Provide the (x, y) coordinate of the cell's center where the given text is located.  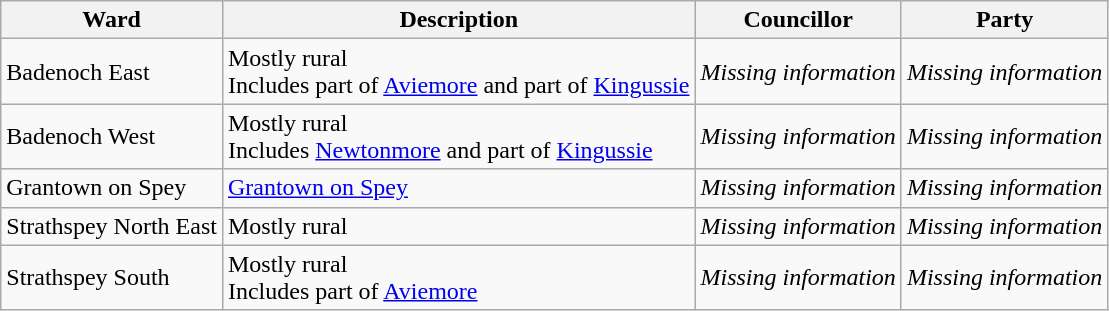
Mostly rural Includes Newtonmore and part of Kingussie (458, 136)
Description (458, 20)
Badenoch West (112, 136)
Ward (112, 20)
Mostly rural Includes part of Aviemore and part of Kingussie (458, 72)
Mostly rural Includes part of Aviemore (458, 278)
Councillor (798, 20)
Party (1004, 20)
Strathspey South (112, 278)
Mostly rural (458, 226)
Badenoch East (112, 72)
Strathspey North East (112, 226)
